For the text-containing cell, return its midpoint in [x, y] coordinate format. 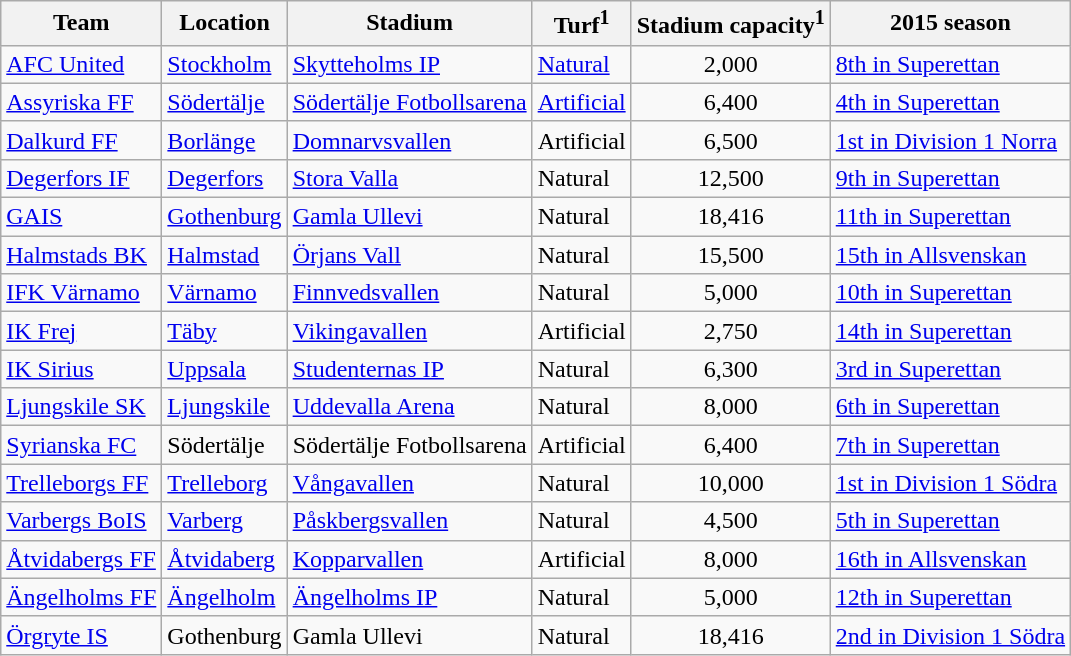
Trelleborg [224, 483]
Location [224, 24]
2,750 [730, 331]
Halmstad [224, 255]
Finnvedsvallen [410, 293]
15,500 [730, 255]
7th in Superettan [950, 445]
Degerfors [224, 178]
Påskbergsvallen [410, 521]
8th in Superettan [950, 64]
16th in Allsvenskan [950, 559]
1st in Division 1 Norra [950, 140]
Trelleborgs FF [82, 483]
Dalkurd FF [82, 140]
GAIS [82, 217]
2nd in Division 1 Södra [950, 635]
Ängelholm [224, 597]
Åtvidaberg [224, 559]
9th in Superettan [950, 178]
4th in Superettan [950, 102]
Vångavallen [410, 483]
Stora Valla [410, 178]
6,500 [730, 140]
IK Sirius [82, 369]
Ljungskile SK [82, 407]
2015 season [950, 24]
14th in Superettan [950, 331]
Stadium capacity1 [730, 24]
4,500 [730, 521]
AFC United [82, 64]
Åtvidabergs FF [82, 559]
Degerfors IF [82, 178]
Ljungskile [224, 407]
Värnamo [224, 293]
6th in Superettan [950, 407]
Assyriska FF [82, 102]
Borlänge [224, 140]
Varberg [224, 521]
Vikingavallen [410, 331]
IK Frej [82, 331]
Halmstads BK [82, 255]
5th in Superettan [950, 521]
Örgryte IS [82, 635]
Studenternas IP [410, 369]
2,000 [730, 64]
Varbergs BoIS [82, 521]
10th in Superettan [950, 293]
Syrianska FC [82, 445]
Domnarvsvallen [410, 140]
Ängelholms FF [82, 597]
Uddevalla Arena [410, 407]
11th in Superettan [950, 217]
Stadium [410, 24]
Skytteholms IP [410, 64]
Turf1 [582, 24]
3rd in Superettan [950, 369]
Uppsala [224, 369]
12th in Superettan [950, 597]
Stockholm [224, 64]
IFK Värnamo [82, 293]
Kopparvallen [410, 559]
Team [82, 24]
15th in Allsvenskan [950, 255]
Täby [224, 331]
10,000 [730, 483]
6,300 [730, 369]
Örjans Vall [410, 255]
Ängelholms IP [410, 597]
12,500 [730, 178]
1st in Division 1 Södra [950, 483]
